Output the [x, y] coordinate of the center of the cell containing the given text.  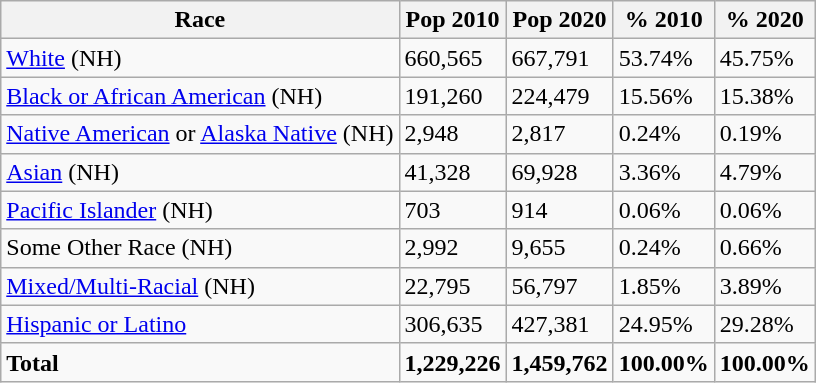
45.75% [764, 58]
Some Other Race (NH) [200, 248]
Asian (NH) [200, 172]
0.19% [764, 134]
Pop 2010 [452, 20]
53.74% [664, 58]
% 2010 [664, 20]
22,795 [452, 286]
224,479 [560, 96]
427,381 [560, 324]
Race [200, 20]
703 [452, 210]
24.95% [664, 324]
White (NH) [200, 58]
Total [200, 362]
914 [560, 210]
Pacific Islander (NH) [200, 210]
1,459,762 [560, 362]
56,797 [560, 286]
660,565 [452, 58]
2,948 [452, 134]
3.89% [764, 286]
29.28% [764, 324]
15.38% [764, 96]
667,791 [560, 58]
3.36% [664, 172]
% 2020 [764, 20]
4.79% [764, 172]
191,260 [452, 96]
1.85% [664, 286]
Mixed/Multi-Racial (NH) [200, 286]
2,992 [452, 248]
Black or African American (NH) [200, 96]
15.56% [664, 96]
1,229,226 [452, 362]
306,635 [452, 324]
41,328 [452, 172]
Hispanic or Latino [200, 324]
0.66% [764, 248]
2,817 [560, 134]
Native American or Alaska Native (NH) [200, 134]
9,655 [560, 248]
69,928 [560, 172]
Pop 2020 [560, 20]
